Return (x, y) of the center of cell containing provided text 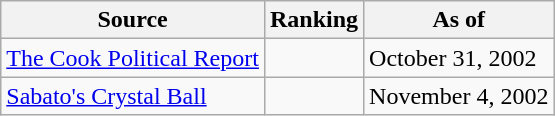
Ranking (314, 20)
Source (133, 20)
The Cook Political Report (133, 58)
November 4, 2002 (459, 96)
October 31, 2002 (459, 58)
Sabato's Crystal Ball (133, 96)
As of (459, 20)
